Return the (x, y) coordinate for the center point of the cell that contains the specified text.  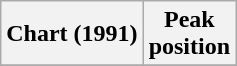
Chart (1991) (72, 34)
Peakposition (189, 34)
